For the text-containing cell, return its midpoint in [X, Y] coordinate format. 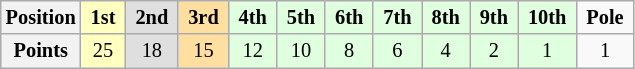
Points [41, 51]
10 [301, 51]
2nd [152, 17]
9th [494, 17]
3rd [203, 17]
15 [203, 51]
1st [104, 17]
4th [253, 17]
25 [104, 51]
7th [397, 17]
8th [446, 17]
10th [547, 17]
12 [253, 51]
2 [494, 51]
5th [301, 17]
6 [397, 51]
18 [152, 51]
6th [349, 17]
Position [41, 17]
8 [349, 51]
Pole [604, 17]
4 [446, 51]
